Capture the cell that displays the provided text and extract its (x, y) central coordinate. 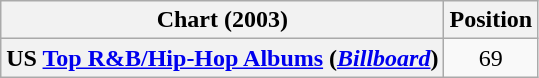
Chart (2003) (222, 20)
US Top R&B/Hip-Hop Albums (Billboard) (222, 58)
Position (491, 20)
69 (491, 58)
